Scan for the cell matching the given text and deliver its [x, y] coordinate at center. 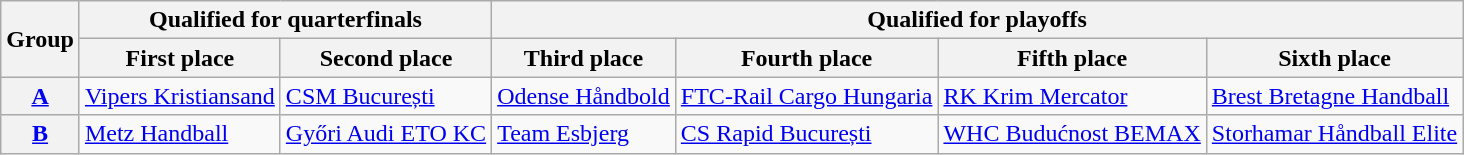
Fifth place [1072, 58]
Sixth place [1334, 58]
A [40, 96]
First place [180, 58]
Odense Håndbold [584, 96]
Third place [584, 58]
Team Esbjerg [584, 134]
Metz Handball [180, 134]
Fourth place [806, 58]
B [40, 134]
CSM București [386, 96]
Győri Audi ETO KC [386, 134]
Storhamar Håndball Elite [1334, 134]
WHC Budućnost BEMAX [1072, 134]
FTC-Rail Cargo Hungaria [806, 96]
Qualified for playoffs [978, 20]
CS Rapid București [806, 134]
Group [40, 39]
Vipers Kristiansand [180, 96]
RK Krim Mercator [1072, 96]
Second place [386, 58]
Brest Bretagne Handball [1334, 96]
Qualified for quarterfinals [285, 20]
